Locate the cell with the specified text and output its [X, Y] center coordinate. 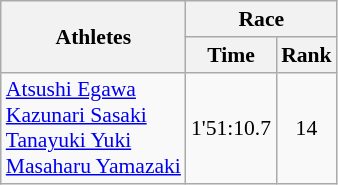
Time [231, 55]
Athletes [94, 36]
Atsushi EgawaKazunari SasakiTanayuki YukiMasaharu Yamazaki [94, 128]
14 [306, 128]
Race [262, 19]
Rank [306, 55]
1'51:10.7 [231, 128]
